Locate the cell with the specified text and output its [X, Y] center coordinate. 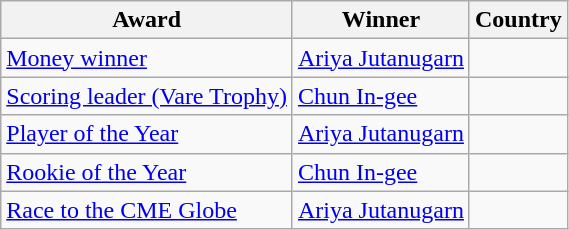
Scoring leader (Vare Trophy) [147, 96]
Rookie of the Year [147, 172]
Award [147, 20]
Country [518, 20]
Player of the Year [147, 134]
Race to the CME Globe [147, 210]
Money winner [147, 58]
Winner [380, 20]
